Scan for the cell matching the given text and deliver its [X, Y] coordinate at center. 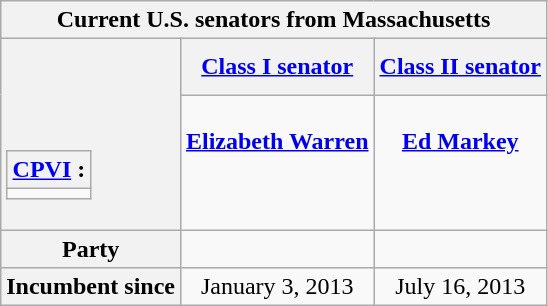
Class II senator [460, 67]
July 16, 2013 [460, 287]
Elizabeth Warren [277, 162]
Class I senator [277, 67]
January 3, 2013 [277, 287]
Current U.S. senators from Massachusetts [274, 20]
Ed Markey [460, 162]
Party [91, 249]
Incumbent since [91, 287]
